Identify which cell holds the provided text, then report its (x, y) central coordinate. 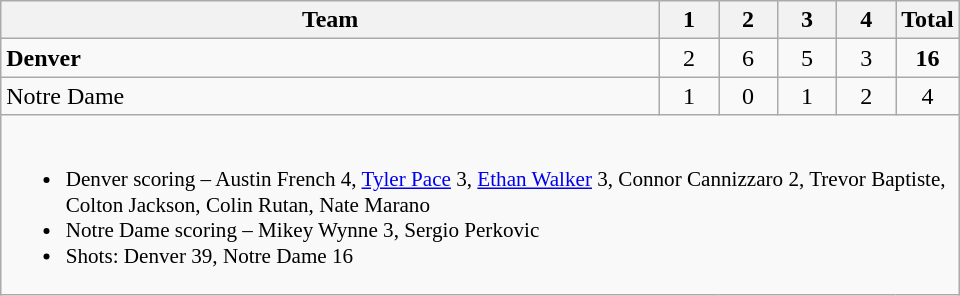
Notre Dame (330, 96)
Denver (330, 58)
Total (928, 20)
5 (808, 58)
Team (330, 20)
16 (928, 58)
6 (748, 58)
0 (748, 96)
